Extract the [x, y] coordinate from the center of the cell holding the provided text.  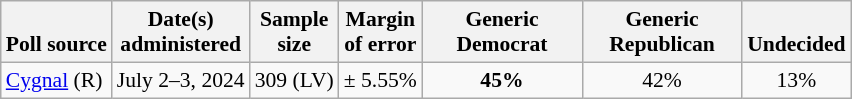
Undecided [796, 32]
Date(s)administered [181, 32]
Poll source [56, 32]
GenericDemocrat [502, 32]
13% [796, 80]
309 (LV) [294, 80]
45% [502, 80]
July 2–3, 2024 [181, 80]
Samplesize [294, 32]
± 5.55% [380, 80]
GenericRepublican [662, 32]
42% [662, 80]
Marginof error [380, 32]
Cygnal (R) [56, 80]
